Search for the cell housing the specified text and yield its (x, y) center coordinate. 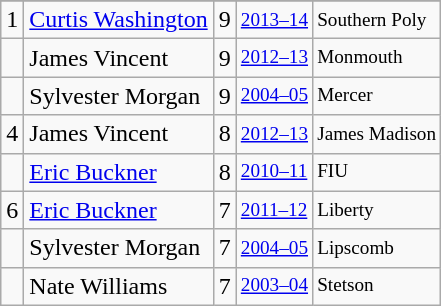
James Madison (377, 134)
Stetson (377, 286)
4 (12, 134)
2003–04 (274, 286)
Lipscomb (377, 248)
2011–12 (274, 210)
Monmouth (377, 58)
1 (12, 20)
2010–11 (274, 172)
Liberty (377, 210)
2013–14 (274, 20)
FIU (377, 172)
Southern Poly (377, 20)
Mercer (377, 96)
6 (12, 210)
Curtis Washington (118, 20)
Nate Williams (118, 286)
